Extract the (X, Y) coordinate from the center of the cell holding the provided text.  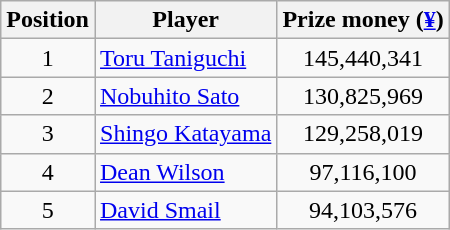
5 (48, 210)
Toru Taniguchi (185, 58)
4 (48, 172)
1 (48, 58)
Position (48, 20)
2 (48, 96)
Dean Wilson (185, 172)
97,116,100 (363, 172)
145,440,341 (363, 58)
129,258,019 (363, 134)
Nobuhito Sato (185, 96)
Shingo Katayama (185, 134)
130,825,969 (363, 96)
David Smail (185, 210)
94,103,576 (363, 210)
Prize money (¥) (363, 20)
Player (185, 20)
3 (48, 134)
